Provide the (X, Y) coordinate of the cell's center where the given text is located.  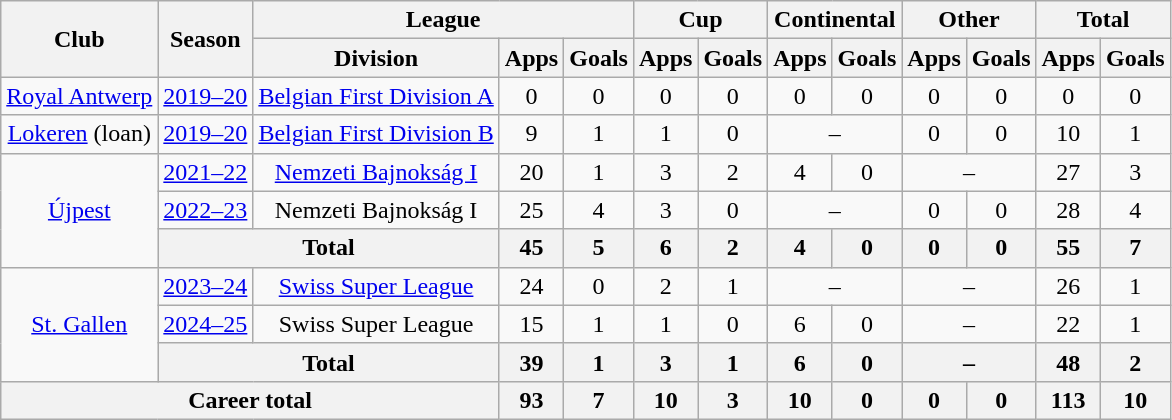
5 (599, 248)
Belgian First Division B (376, 134)
45 (531, 248)
Újpest (80, 210)
2021–22 (206, 172)
15 (531, 324)
2024–25 (206, 324)
22 (1068, 324)
20 (531, 172)
55 (1068, 248)
Season (206, 39)
2022–23 (206, 210)
League (444, 20)
Lokeren (loan) (80, 134)
Other (969, 20)
Division (376, 58)
St. Gallen (80, 324)
39 (531, 362)
25 (531, 210)
9 (531, 134)
2023–24 (206, 286)
113 (1068, 400)
Continental (835, 20)
26 (1068, 286)
Belgian First Division A (376, 96)
28 (1068, 210)
24 (531, 286)
27 (1068, 172)
48 (1068, 362)
Career total (250, 400)
Cup (700, 20)
93 (531, 400)
Royal Antwerp (80, 96)
Club (80, 39)
